Determine the (X, Y) coordinate at the center of the cell enclosing the given text.  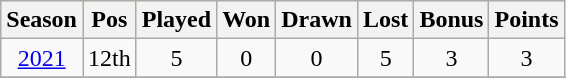
Played (176, 20)
Season (42, 20)
Lost (385, 20)
Bonus (452, 20)
Drawn (317, 20)
Points (526, 20)
Won (246, 20)
12th (109, 58)
2021 (42, 58)
Pos (109, 20)
